Extract the [x, y] coordinate from the center of the cell holding the provided text.  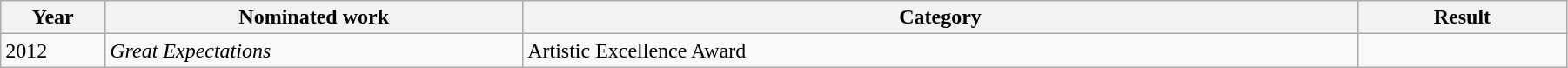
Result [1462, 17]
Year [53, 17]
2012 [53, 51]
Great Expectations [314, 51]
Nominated work [314, 17]
Category [941, 17]
Artistic Excellence Award [941, 51]
